From the cell containing the given text, extract its center point as (x, y) coordinate. 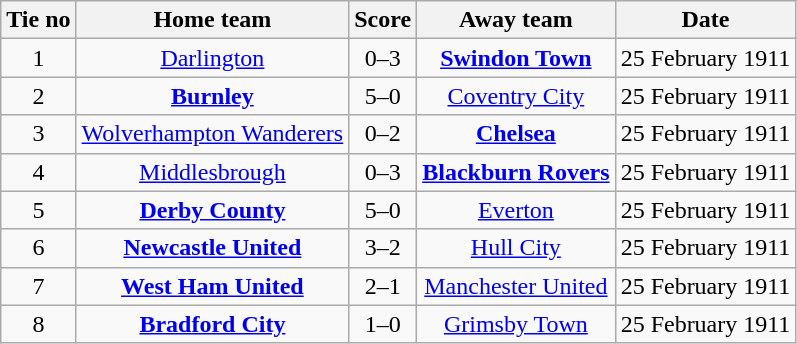
Darlington (212, 58)
Blackburn Rovers (516, 172)
Newcastle United (212, 248)
Away team (516, 20)
Score (383, 20)
Hull City (516, 248)
Grimsby Town (516, 324)
Bradford City (212, 324)
Swindon Town (516, 58)
Chelsea (516, 134)
2–1 (383, 286)
Burnley (212, 96)
Derby County (212, 210)
Tie no (38, 20)
7 (38, 286)
3 (38, 134)
6 (38, 248)
West Ham United (212, 286)
1–0 (383, 324)
Middlesbrough (212, 172)
5 (38, 210)
Coventry City (516, 96)
Wolverhampton Wanderers (212, 134)
1 (38, 58)
Everton (516, 210)
0–2 (383, 134)
Manchester United (516, 286)
3–2 (383, 248)
8 (38, 324)
Date (706, 20)
4 (38, 172)
2 (38, 96)
Home team (212, 20)
